Return the (X, Y) coordinate for the center point of the cell that contains the specified text.  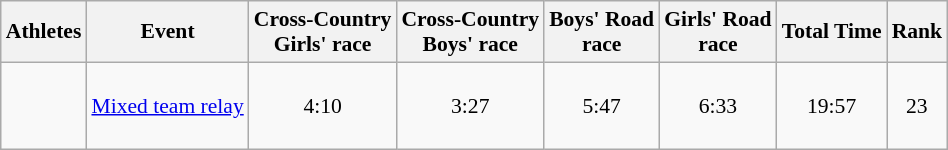
4:10 (323, 106)
Cross-CountryBoys' race (470, 32)
Total Time (832, 32)
Cross-CountryGirls' race (323, 32)
Mixed team relay (167, 106)
Event (167, 32)
23 (918, 106)
Athletes (44, 32)
5:47 (602, 106)
6:33 (718, 106)
Rank (918, 32)
19:57 (832, 106)
Boys' Roadrace (602, 32)
Girls' Roadrace (718, 32)
3:27 (470, 106)
